From the cell containing the given text, extract its center point as [X, Y] coordinate. 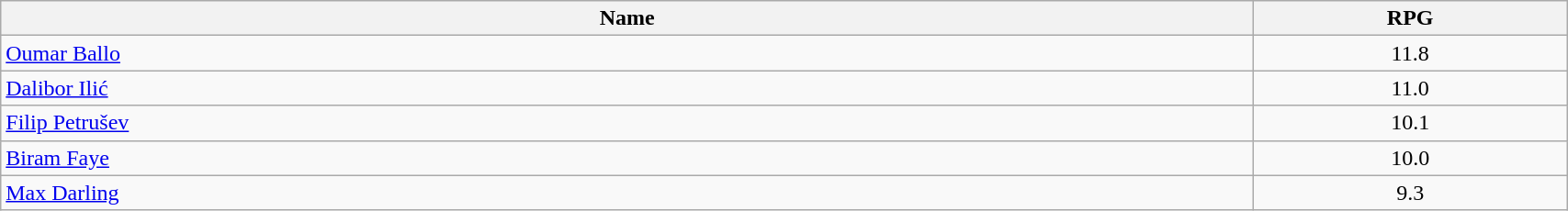
10.0 [1411, 158]
RPG [1411, 18]
Filip Petrušev [627, 123]
Biram Faye [627, 158]
11.8 [1411, 53]
10.1 [1411, 123]
9.3 [1411, 193]
Dalibor Ilić [627, 88]
Max Darling [627, 193]
Oumar Ballo [627, 53]
Name [627, 18]
11.0 [1411, 88]
